Output the [X, Y] coordinate of the center of the cell containing the given text.  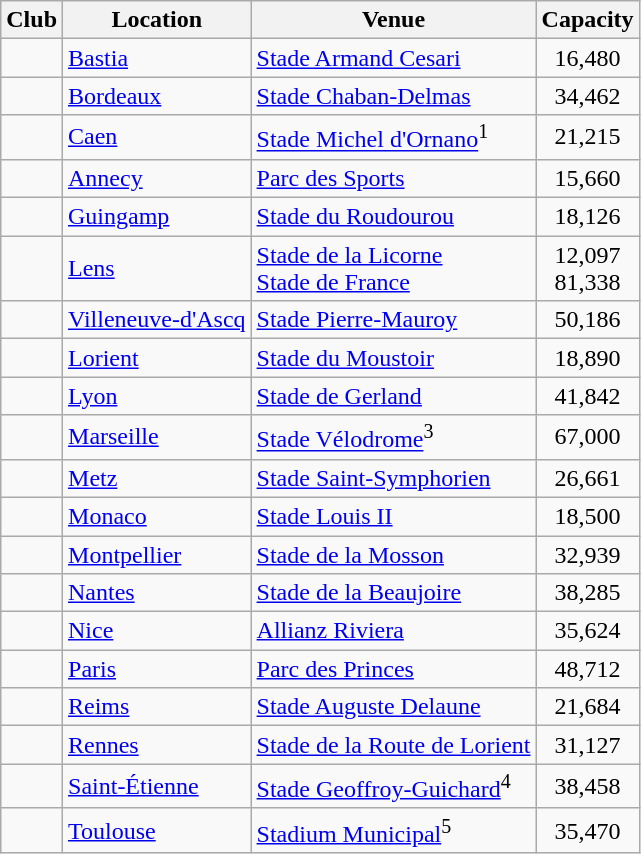
Venue [394, 20]
Parc des Princes [394, 669]
Stade de la LicorneStade de France [394, 268]
Stade Chaban-Delmas [394, 96]
Stade Saint-Symphorien [394, 478]
Annecy [158, 178]
Stade Michel d'Ornano1 [394, 138]
Bastia [158, 58]
21,684 [588, 707]
Lyon [158, 396]
35,470 [588, 830]
41,842 [588, 396]
18,126 [588, 217]
Stade de la Beaujoire [394, 593]
Caen [158, 138]
15,660 [588, 178]
48,712 [588, 669]
Stade de la Mosson [394, 555]
Metz [158, 478]
67,000 [588, 438]
Location [158, 20]
18,500 [588, 516]
35,624 [588, 631]
Saint-Étienne [158, 786]
38,458 [588, 786]
Montpellier [158, 555]
Stade Geoffroy-Guichard4 [394, 786]
Monaco [158, 516]
Bordeaux [158, 96]
Stade Pierre-Mauroy [394, 320]
Nantes [158, 593]
26,661 [588, 478]
Allianz Riviera [394, 631]
Stade Louis II [394, 516]
Stadium Municipal5 [394, 830]
12,09781,338 [588, 268]
32,939 [588, 555]
Stade Auguste Delaune [394, 707]
Nice [158, 631]
18,890 [588, 358]
Stade Vélodrome3 [394, 438]
21,215 [588, 138]
Stade Armand Cesari [394, 58]
Lorient [158, 358]
50,186 [588, 320]
Club [32, 20]
Stade de Gerland [394, 396]
Capacity [588, 20]
34,462 [588, 96]
Toulouse [158, 830]
Villeneuve-d'Ascq [158, 320]
16,480 [588, 58]
31,127 [588, 745]
Stade du Moustoir [394, 358]
Paris [158, 669]
Rennes [158, 745]
Stade de la Route de Lorient [394, 745]
Guingamp [158, 217]
Lens [158, 268]
Parc des Sports [394, 178]
Reims [158, 707]
Stade du Roudourou [394, 217]
Marseille [158, 438]
38,285 [588, 593]
